Determine the (x, y) coordinate at the center of the cell enclosing the given text.  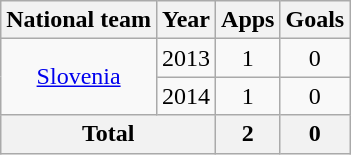
Apps (248, 20)
National team (79, 20)
2014 (186, 96)
Slovenia (79, 77)
2 (248, 134)
Goals (315, 20)
Year (186, 20)
Total (108, 134)
2013 (186, 58)
